Scan for the cell matching the given text and deliver its (x, y) coordinate at center. 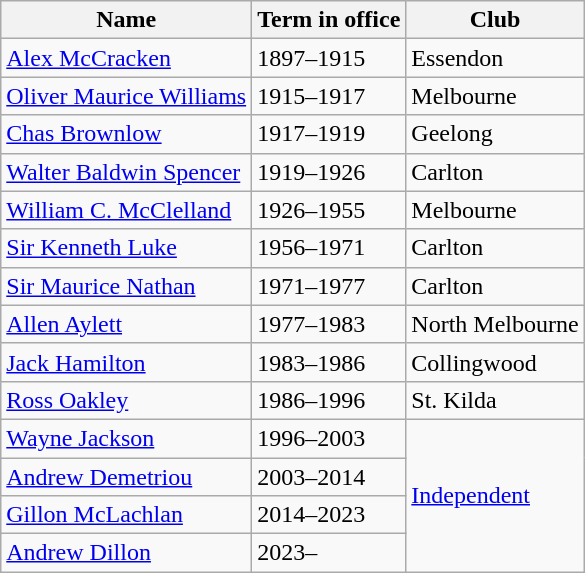
1919–1926 (329, 172)
1897–1915 (329, 58)
Sir Maurice Nathan (126, 286)
Essendon (495, 58)
Andrew Demetriou (126, 477)
Collingwood (495, 362)
Sir Kenneth Luke (126, 248)
Alex McCracken (126, 58)
William C. McClelland (126, 210)
1971–1977 (329, 286)
1917–1919 (329, 134)
1983–1986 (329, 362)
Andrew Dillon (126, 553)
1956–1971 (329, 248)
1926–1955 (329, 210)
2003–2014 (329, 477)
North Melbourne (495, 324)
Term in office (329, 20)
1986–1996 (329, 400)
Jack Hamilton (126, 362)
1977–1983 (329, 324)
2014–2023 (329, 515)
Gillon McLachlan (126, 515)
Walter Baldwin Spencer (126, 172)
2023– (329, 553)
Chas Brownlow (126, 134)
Ross Oakley (126, 400)
Oliver Maurice Williams (126, 96)
1915–1917 (329, 96)
Independent (495, 495)
Allen Aylett (126, 324)
1996–2003 (329, 438)
St. Kilda (495, 400)
Wayne Jackson (126, 438)
Club (495, 20)
Geelong (495, 134)
Name (126, 20)
